Detect which cell encompasses the target text, then output its (X, Y) center coordinate. 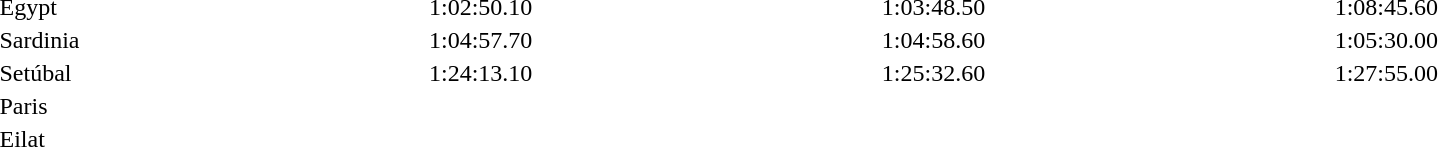
1:04:58.60 (933, 40)
1:25:32.60 (933, 73)
1:24:13.10 (480, 73)
1:04:57.70 (480, 40)
